Extract the [X, Y] coordinate from the center of the cell holding the provided text.  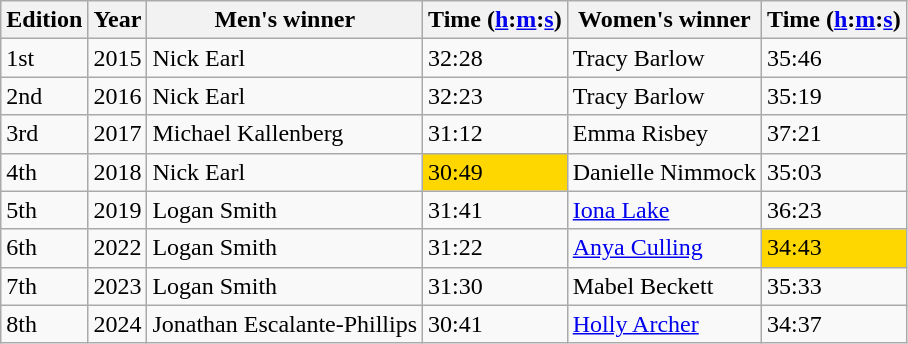
1st [44, 58]
5th [44, 210]
2024 [118, 324]
30:49 [496, 172]
Iona Lake [664, 210]
Edition [44, 20]
2019 [118, 210]
6th [44, 248]
Men's winner [285, 20]
Year [118, 20]
2017 [118, 134]
35:46 [834, 58]
4th [44, 172]
2018 [118, 172]
31:12 [496, 134]
Mabel Beckett [664, 286]
Emma Risbey [664, 134]
2023 [118, 286]
34:43 [834, 248]
35:19 [834, 96]
2016 [118, 96]
30:41 [496, 324]
2015 [118, 58]
31:22 [496, 248]
3rd [44, 134]
35:03 [834, 172]
Danielle Nimmock [664, 172]
Michael Kallenberg [285, 134]
37:21 [834, 134]
Jonathan Escalante-Phillips [285, 324]
7th [44, 286]
31:30 [496, 286]
Holly Archer [664, 324]
2022 [118, 248]
Anya Culling [664, 248]
8th [44, 324]
Women's winner [664, 20]
31:41 [496, 210]
2nd [44, 96]
35:33 [834, 286]
32:23 [496, 96]
36:23 [834, 210]
32:28 [496, 58]
34:37 [834, 324]
